Return the (X, Y) coordinate for the center point of the cell that contains the specified text.  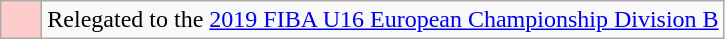
Relegated to the 2019 FIBA U16 European Championship Division B (383, 20)
